Determine the (X, Y) coordinate at the center of the cell enclosing the given text.  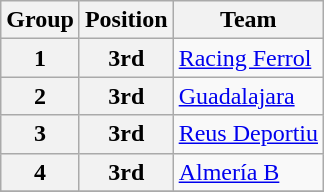
Guadalajara (248, 96)
Position (126, 20)
Group (40, 20)
2 (40, 96)
Almería B (248, 172)
Racing Ferrol (248, 58)
4 (40, 172)
Team (248, 20)
Reus Deportiu (248, 134)
3 (40, 134)
1 (40, 58)
